For the text-containing cell, return its midpoint in (x, y) coordinate format. 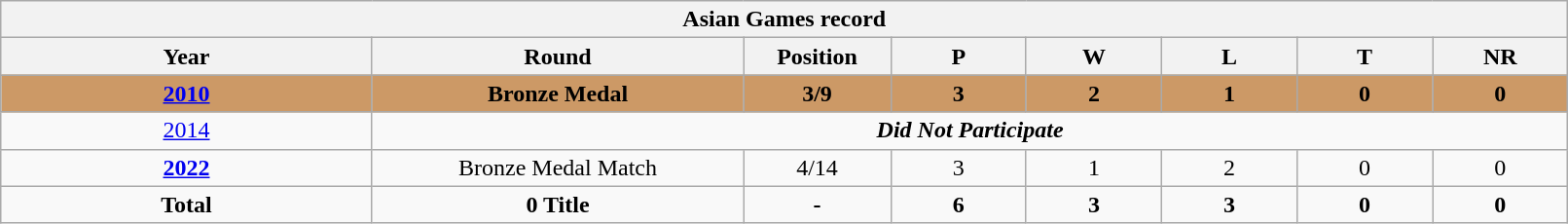
6 (958, 205)
Position (818, 56)
NR (1501, 56)
L (1228, 56)
Round (558, 56)
2010 (187, 93)
- (818, 205)
0 Title (558, 205)
Bronze Medal (558, 93)
W (1094, 56)
Did Not Participate (969, 131)
2014 (187, 131)
Asian Games record (784, 19)
Bronze Medal Match (558, 168)
T (1365, 56)
3/9 (818, 93)
Total (187, 205)
P (958, 56)
4/14 (818, 168)
2022 (187, 168)
Year (187, 56)
